From the cell containing the given text, extract its center point as [X, Y] coordinate. 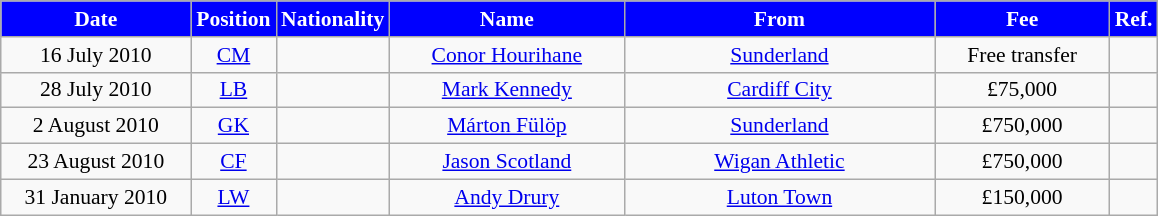
Jason Scotland [506, 162]
Name [506, 19]
Position [234, 19]
16 July 2010 [96, 55]
Nationality [332, 19]
31 January 2010 [96, 197]
CF [234, 162]
Luton Town [779, 197]
28 July 2010 [96, 90]
Andy Drury [506, 197]
£75,000 [1022, 90]
Conor Hourihane [506, 55]
23 August 2010 [96, 162]
Ref. [1134, 19]
Free transfer [1022, 55]
Mark Kennedy [506, 90]
Fee [1022, 19]
Date [96, 19]
Cardiff City [779, 90]
Wigan Athletic [779, 162]
2 August 2010 [96, 126]
LB [234, 90]
From [779, 19]
£150,000 [1022, 197]
CM [234, 55]
LW [234, 197]
Márton Fülöp [506, 126]
GK [234, 126]
